Determine the (x, y) coordinate at the center of the cell enclosing the given text.  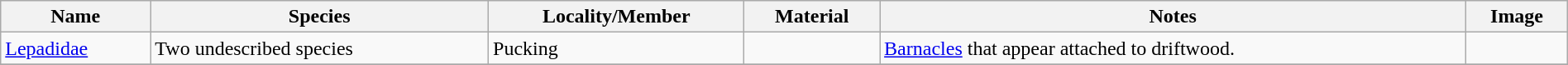
Material (812, 17)
Locality/Member (617, 17)
Barnacles that appear attached to driftwood. (1173, 48)
Two undescribed species (319, 48)
Image (1517, 17)
Notes (1173, 17)
Lepadidae (76, 48)
Species (319, 17)
Pucking (617, 48)
Name (76, 17)
